Extract the (X, Y) coordinate from the center of the cell holding the provided text.  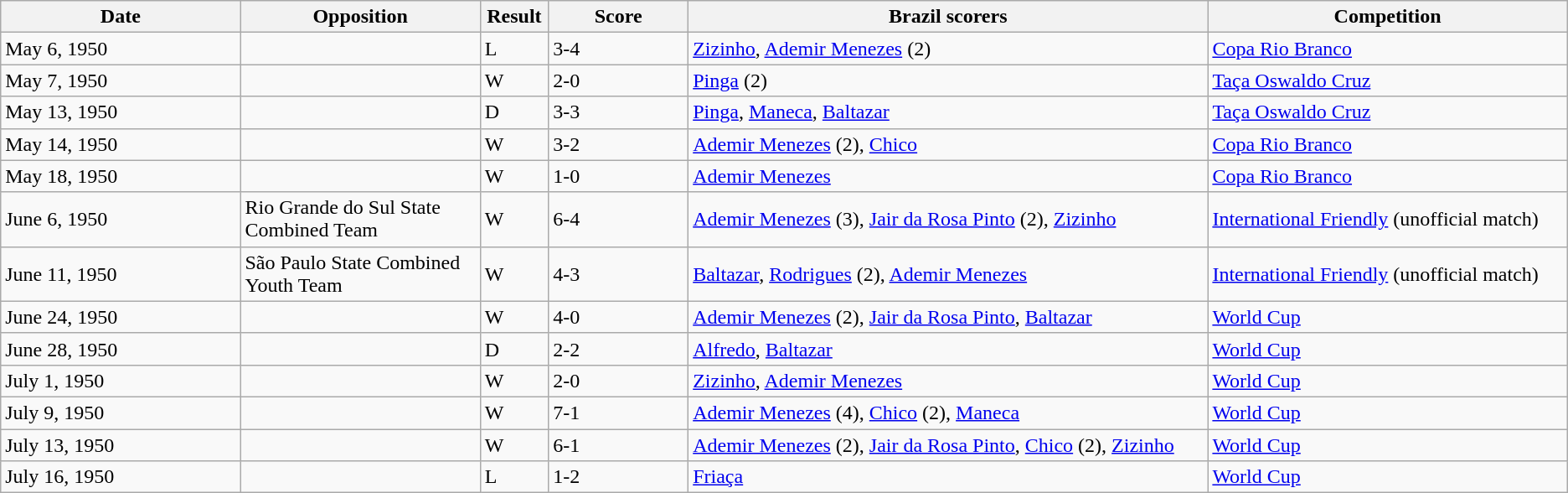
June 28, 1950 (121, 349)
July 13, 1950 (121, 445)
Friaça (948, 477)
July 1, 1950 (121, 381)
May 14, 1950 (121, 144)
Zizinho, Ademir Menezes (948, 381)
July 9, 1950 (121, 413)
Competition (1387, 17)
São Paulo State Combined Youth Team (360, 273)
May 6, 1950 (121, 49)
Result (514, 17)
Opposition (360, 17)
2-2 (618, 349)
June 6, 1950 (121, 220)
7-1 (618, 413)
3-4 (618, 49)
Ademir Menezes (2), Jair da Rosa Pinto, Chico (2), Zizinho (948, 445)
Ademir Menezes (2), Jair da Rosa Pinto, Baltazar (948, 317)
June 24, 1950 (121, 317)
Alfredo, Baltazar (948, 349)
Ademir Menezes (2), Chico (948, 144)
Ademir Menezes (3), Jair da Rosa Pinto (2), Zizinho (948, 220)
Zizinho, Ademir Menezes (2) (948, 49)
Date (121, 17)
Baltazar, Rodrigues (2), Ademir Menezes (948, 273)
May 18, 1950 (121, 176)
1-0 (618, 176)
May 7, 1950 (121, 80)
Score (618, 17)
3-3 (618, 112)
June 11, 1950 (121, 273)
May 13, 1950 (121, 112)
4-3 (618, 273)
Pinga (2) (948, 80)
3-2 (618, 144)
6-4 (618, 220)
6-1 (618, 445)
4-0 (618, 317)
July 16, 1950 (121, 477)
Ademir Menezes (948, 176)
1-2 (618, 477)
Rio Grande do Sul State Combined Team (360, 220)
Brazil scorers (948, 17)
Ademir Menezes (4), Chico (2), Maneca (948, 413)
Pinga, Maneca, Baltazar (948, 112)
